Output the [x, y] coordinate of the center of the cell containing the given text.  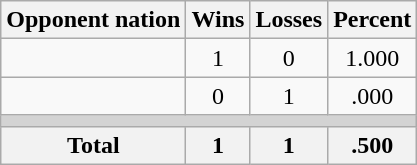
Wins [218, 20]
Losses [289, 20]
.500 [372, 145]
Percent [372, 20]
1.000 [372, 58]
.000 [372, 96]
Total [94, 145]
Opponent nation [94, 20]
